Provide the (x, y) coordinate of the cell's center where the given text is located.  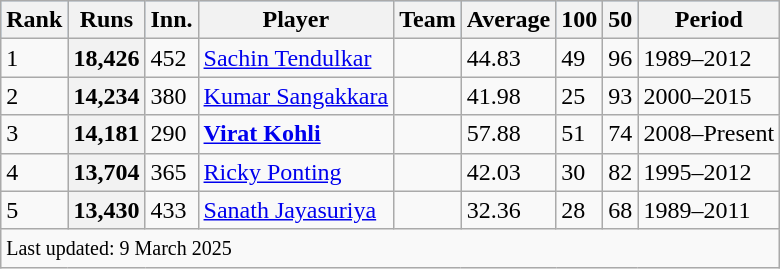
28 (580, 210)
44.83 (508, 58)
2 (34, 96)
3 (34, 134)
74 (620, 134)
1995–2012 (709, 172)
51 (580, 134)
93 (620, 96)
1989–2012 (709, 58)
13,704 (106, 172)
Ricky Ponting (296, 172)
Team (428, 20)
57.88 (508, 134)
4 (34, 172)
30 (580, 172)
14,234 (106, 96)
49 (580, 58)
Period (709, 20)
290 (172, 134)
Kumar Sangakkara (296, 96)
Rank (34, 20)
2008–Present (709, 134)
32.36 (508, 210)
Sachin Tendulkar (296, 58)
433 (172, 210)
14,181 (106, 134)
100 (580, 20)
Inn. (172, 20)
1989–2011 (709, 210)
Runs (106, 20)
50 (620, 20)
1 (34, 58)
41.98 (508, 96)
2000–2015 (709, 96)
68 (620, 210)
96 (620, 58)
25 (580, 96)
452 (172, 58)
365 (172, 172)
18,426 (106, 58)
Virat Kohli (296, 134)
42.03 (508, 172)
Player (296, 20)
5 (34, 210)
380 (172, 96)
13,430 (106, 210)
Sanath Jayasuriya (296, 210)
Average (508, 20)
82 (620, 172)
Last updated: 9 March 2025 (390, 248)
